Scan for the cell matching the given text and deliver its [X, Y] coordinate at center. 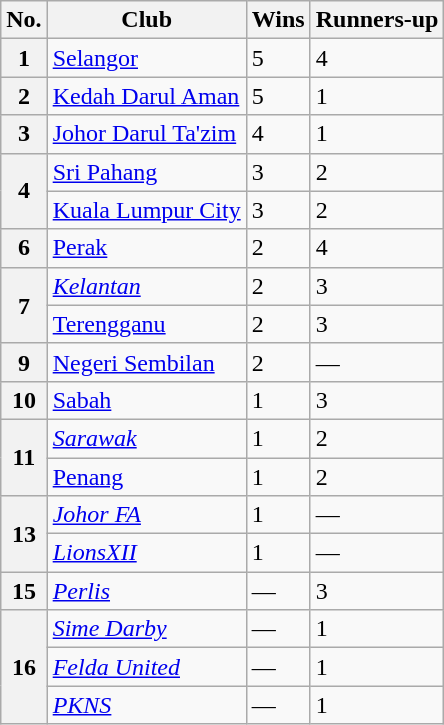
Sime Darby [146, 629]
PKNS [146, 705]
Wins [278, 20]
Sabah [146, 400]
Felda United [146, 667]
Johor FA [146, 515]
Club [146, 20]
9 [24, 362]
16 [24, 667]
No. [24, 20]
Kuala Lumpur City [146, 210]
Perlis [146, 591]
10 [24, 400]
Perak [146, 248]
Negeri Sembilan [146, 362]
Johor Darul Ta'zim [146, 134]
Kelantan [146, 286]
Runners-up [377, 20]
Penang [146, 477]
6 [24, 248]
7 [24, 305]
Terengganu [146, 324]
LionsXII [146, 553]
13 [24, 534]
Kedah Darul Aman [146, 96]
Sri Pahang [146, 172]
11 [24, 457]
15 [24, 591]
Selangor [146, 58]
Sarawak [146, 438]
